Find where the given text appears and provide that cell's center as (X, Y) coordinate. 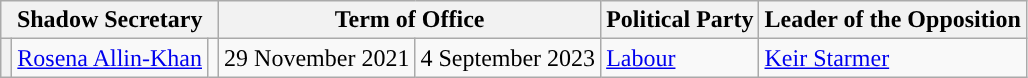
Term of Office (410, 20)
Political Party (680, 20)
Rosena Allin-Khan (110, 58)
29 November 2021 (317, 58)
4 September 2023 (508, 58)
Labour (680, 58)
Keir Starmer (892, 58)
Shadow Secretary (110, 20)
Leader of the Opposition (892, 20)
